Identify which cell holds the provided text, then report its [x, y] central coordinate. 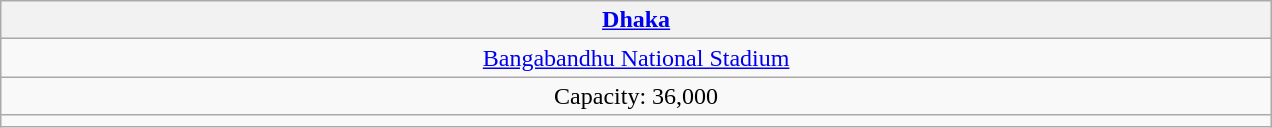
Dhaka [636, 20]
Capacity: 36,000 [636, 96]
Bangabandhu National Stadium [636, 58]
